Find where the given text appears and provide that cell's center as [X, Y] coordinate. 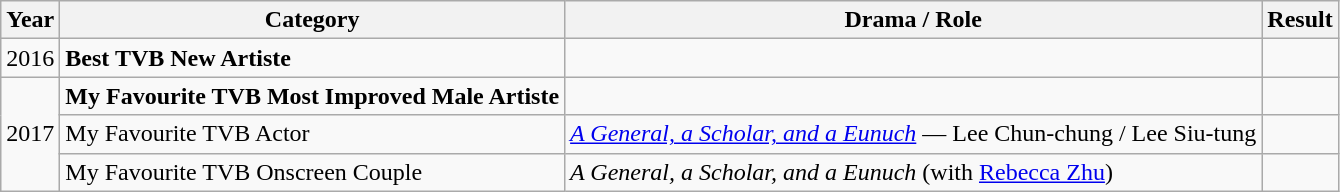
Result [1300, 20]
Best TVB New Artiste [312, 58]
Category [312, 20]
A General, a Scholar, and a Eunuch (with Rebecca Zhu) [914, 172]
My Favourite TVB Actor [312, 134]
2016 [30, 58]
Drama / Role [914, 20]
2017 [30, 134]
A General, a Scholar, and a Eunuch — Lee Chun-chung / Lee Siu-tung [914, 134]
Year [30, 20]
My Favourite TVB Most Improved Male Artiste [312, 96]
My Favourite TVB Onscreen Couple [312, 172]
